Provide the (x, y) coordinate of the cell's center where the given text is located.  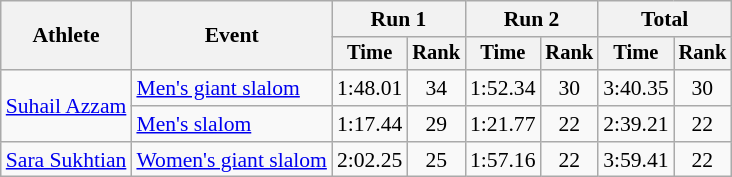
Event (232, 36)
1:21.77 (502, 124)
34 (436, 88)
Run 1 (398, 19)
Run 2 (532, 19)
1:48.01 (370, 88)
Men's giant slalom (232, 88)
Athlete (66, 36)
1:52.34 (502, 88)
2:39.21 (636, 124)
Total (664, 19)
3:40.35 (636, 88)
1:17.44 (370, 124)
Men's slalom (232, 124)
29 (436, 124)
Suhail Azzam (66, 106)
